Output the [X, Y] coordinate of the center of the cell containing the given text.  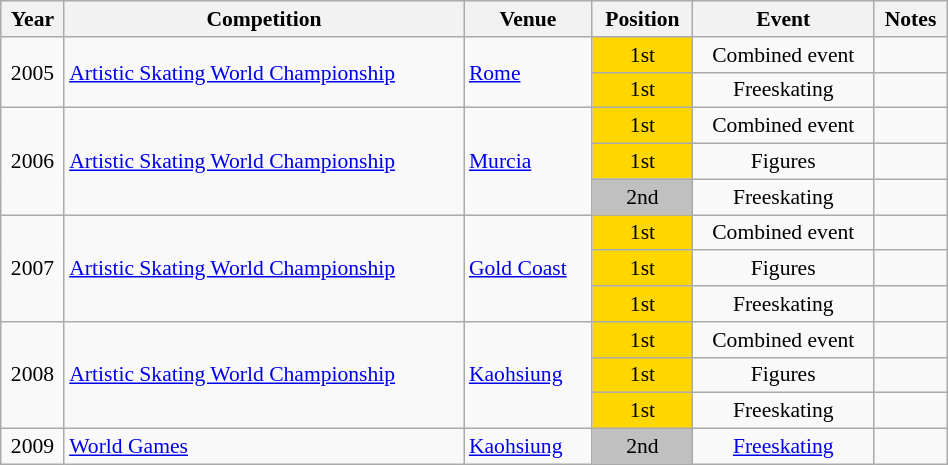
2007 [32, 268]
2005 [32, 72]
Position [642, 19]
2006 [32, 162]
Competition [264, 19]
2009 [32, 447]
Notes [910, 19]
Rome [528, 72]
2008 [32, 376]
Gold Coast [528, 268]
Venue [528, 19]
World Games [264, 447]
Murcia [528, 162]
Year [32, 19]
Event [784, 19]
